From the cell containing the given text, extract its center point as (X, Y) coordinate. 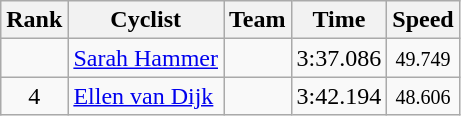
Time (339, 20)
Team (258, 20)
4 (34, 96)
Sarah Hammer (146, 58)
3:42.194 (339, 96)
3:37.086 (339, 58)
Speed (423, 20)
Rank (34, 20)
48.606 (423, 96)
Ellen van Dijk (146, 96)
49.749 (423, 58)
Cyclist (146, 20)
